Return the (x, y) coordinate for the center point of the cell that contains the specified text.  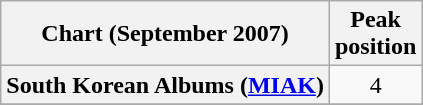
South Korean Albums (MIAK) (166, 85)
Chart (September 2007) (166, 34)
4 (375, 85)
Peakposition (375, 34)
